Identify which cell holds the provided text, then report its (X, Y) central coordinate. 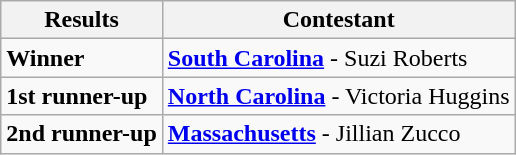
Winner (82, 58)
2nd runner-up (82, 134)
Massachusetts - Jillian Zucco (338, 134)
Results (82, 20)
1st runner-up (82, 96)
South Carolina - Suzi Roberts (338, 58)
Contestant (338, 20)
North Carolina - Victoria Huggins (338, 96)
